Pinpoint the cell where the given text exists, returning its (x, y) midpoint coordinate. 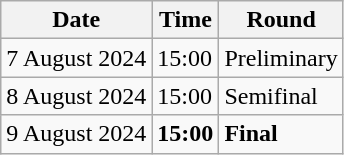
Preliminary (281, 58)
7 August 2024 (76, 58)
Final (281, 134)
Time (186, 20)
9 August 2024 (76, 134)
Semifinal (281, 96)
8 August 2024 (76, 96)
Date (76, 20)
Round (281, 20)
